Identify which cell holds the provided text, then report its [x, y] central coordinate. 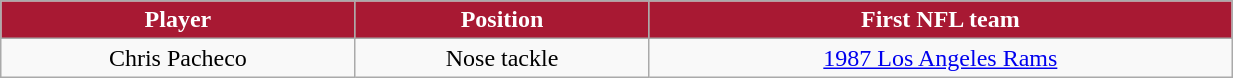
First NFL team [940, 20]
Player [178, 20]
Position [502, 20]
Chris Pacheco [178, 58]
Nose tackle [502, 58]
1987 Los Angeles Rams [940, 58]
